For the text-containing cell, return its midpoint in [X, Y] coordinate format. 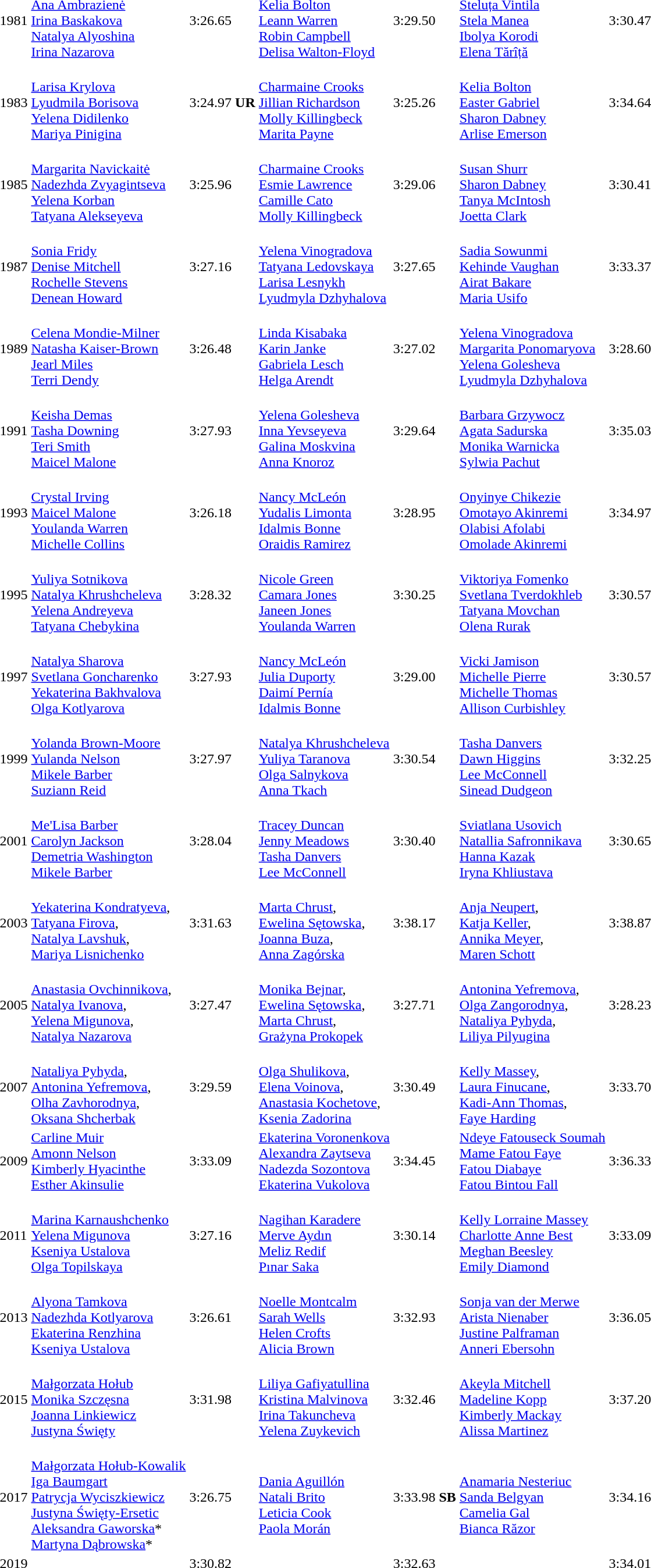
Anamaria NesteriucSanda BelgyanCamelia GalBianca Răzor [532, 1497]
Małgorzata HołubMonika SzczęsnaJoanna LinkiewiczJustyna Święty [108, 1399]
3:26.18 [222, 513]
Celena Mondie-MilnerNatasha Kaiser-BrownJearl MilesTerri Dendy [108, 349]
Dania AguillónNatali BritoLeticia CookPaola Morán [324, 1497]
Charmaine CrooksEsmie LawrenceCamille CatoMolly Killingbeck [324, 184]
3:25.96 [222, 184]
Yelena GoleshevaInna YevseyevaGalina MoskvinaAnna Knoroz [324, 431]
Me'Lisa BarberCarolyn JacksonDemetria WashingtonMikele Barber [108, 841]
Crystal IrvingMaicel MaloneYoulanda WarrenMichelle Collins [108, 513]
Linda KisabakaKarin JankeGabriela LeschHelga Arendt [324, 349]
Nicole GreenCamara JonesJaneen JonesYoulanda Warren [324, 595]
Vicki JamisonMichelle PierreMichelle ThomasAllison Curbishley [532, 677]
3:27.02 [425, 349]
3:33.98 SB [425, 1497]
3:29.59 [222, 1087]
Alyona TamkovaNadezhda KotlyarovaEkaterina RenzhinaKseniya Ustalova [108, 1317]
Ekaterina VoronenkovaAlexandra ZaytsevaNadezda SozontovaEkaterina Vukolova [324, 1161]
Carline MuirAmonn NelsonKimberly Hyacinthe Esther Akinsulie [108, 1161]
Noelle MontcalmSarah WellsHelen CroftsAlicia Brown [324, 1317]
Sadia SowunmiKehinde VaughanAirat BakareMaria Usifo [532, 266]
Anastasia Ovchinnikova,Natalya Ivanova,Yelena Migunova,Natalya Nazarova [108, 1005]
Barbara GrzywoczAgata SadurskaMonika WarnickaSylwia Pachut [532, 431]
3:30.25 [425, 595]
Yelena VinogradovaMargarita PonomaryovaYelena GoleshevaLyudmyla Dzhyhalova [532, 349]
Natalya SharovaSvetlana GoncharenkoYekaterina BakhvalovaOlga Kotlyarova [108, 677]
3:27.97 [222, 759]
3:38.17 [425, 923]
Tracey DuncanJenny MeadowsTasha DanversLee McConnell [324, 841]
Viktoriya FomenkoSvetlana TverdokhlebTatyana MovchanOlena Rurak [532, 595]
Anja Neupert,Katja Keller,Annika Meyer,Maren Schott [532, 923]
Yekaterina Kondratyeva,Tatyana Firova,Natalya Lavshuk,Mariya Lisnichenko [108, 923]
Charmaine CrooksJillian RichardsonMolly KillingbeckMarita Payne [324, 102]
Marta Chrust,Ewelina Sętowska,Joanna Buza,Anna Zagórska [324, 923]
Monika Bejnar,Ewelina Sętowska,Marta Chrust,Grażyna Prokopek [324, 1005]
Nancy McLeónJulia DuportyDaimí PerníaIdalmis Bonne [324, 677]
3:25.26 [425, 102]
3:26.75 [222, 1497]
3:33.09 [222, 1161]
Liliya GafiyatullinaKristina MalvinovaIrina TakunchevaYelena Zuykevich [324, 1399]
Nataliya Pyhyda,Antonina Yefremova,Olha Zavhorodnya,Oksana Shcherbak [108, 1087]
3:30.14 [425, 1235]
3:30.40 [425, 841]
3:27.65 [425, 266]
Kelia BoltonEaster GabrielSharon DabneyArlise Emerson [532, 102]
Keisha DemasTasha DowningTeri SmithMaicel Malone [108, 431]
Yuliya SotnikovaNatalya KhrushchelevaYelena AndreyevaTatyana Chebykina [108, 595]
3:26.61 [222, 1317]
Małgorzata Hołub-KowalikIga BaumgartPatrycja WyciszkiewiczJustyna Święty-ErseticAleksandra Gaworska*Martyna Dąbrowska* [108, 1497]
Nagihan Karadere Merve AydınMeliz RedifPınar Saka [324, 1235]
Sonia FridyDenise MitchellRochelle StevensDenean Howard [108, 266]
Susan ShurrSharon DabneyTanya McIntoshJoetta Clark [532, 184]
3:28.32 [222, 595]
3:28.95 [425, 513]
3:31.98 [222, 1399]
3:28.04 [222, 841]
Margarita NavickaitėNadezhda ZvyagintsevaYelena KorbanTatyana Alekseyeva [108, 184]
Yolanda Brown-MooreYulanda NelsonMikele BarberSuziann Reid [108, 759]
Onyinye ChikezieOmotayo AkinremiOlabisi AfolabiOmolade Akinremi [532, 513]
3:32.93 [425, 1317]
Yelena VinogradovaTatyana LedovskayaLarisa LesnykhLyudmyla Dzhyhalova [324, 266]
Kelly Lorraine Massey Charlotte Anne BestMeghan BeesleyEmily Diamond [532, 1235]
3:26.48 [222, 349]
Kelly Massey,Laura Finucane,Kadi-Ann Thomas,Faye Harding [532, 1087]
Sviatlana UsovichNatallia SafronnikavaHanna KazakIryna Khliustava [532, 841]
Akeyla MitchellMadeline KoppKimberly MackayAlissa Martinez [532, 1399]
Natalya KhrushchelevaYuliya TaranovaOlga SalnykovaAnna Tkach [324, 759]
Nancy McLeónYudalis LimontaIdalmis BonneOraidis Ramirez [324, 513]
3:24.97 UR [222, 102]
3:29.00 [425, 677]
3:31.63 [222, 923]
Ndeye Fatouseck SoumahMame Fatou FayeFatou DiabayeFatou Bintou Fall [532, 1161]
Larisa KrylovaLyudmila BorisovaYelena DidilenkoMariya Pinigina [108, 102]
3:27.71 [425, 1005]
3:29.64 [425, 431]
Tasha DanversDawn HigginsLee McConnellSinead Dudgeon [532, 759]
Olga Shulikova,Elena Voinova,Anastasia Kochetove,Ksenia Zadorina [324, 1087]
3:27.47 [222, 1005]
3:34.45 [425, 1161]
Marina Karnaushchenko Yelena MigunovaKseniya UstalovaOlga Topilskaya [108, 1235]
3:32.46 [425, 1399]
Sonja van der MerweArista NienaberJustine PalframanAnneri Ebersohn [532, 1317]
3:30.49 [425, 1087]
3:30.54 [425, 759]
Antonina Yefremova,Olga Zangorodnya,Nataliya Pyhyda,Liliya Pilyugina [532, 1005]
3:29.06 [425, 184]
